Extract the (x, y) coordinate from the center of the cell holding the provided text.  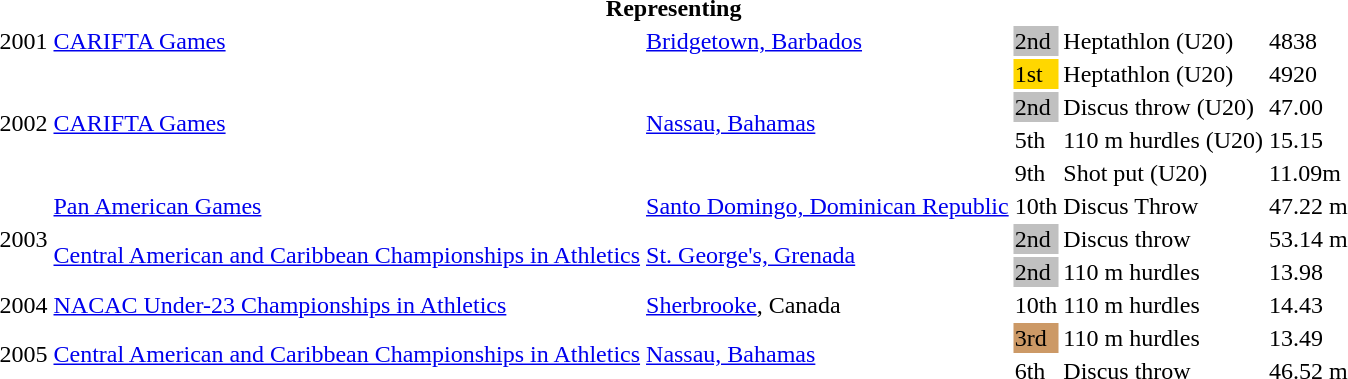
110 m hurdles (U20) (1164, 140)
Sherbrooke, Canada (828, 305)
St. George's, Grenada (828, 256)
9th (1036, 173)
Santo Domingo, Dominican Republic (828, 206)
Bridgetown, Barbados (828, 41)
Discus throw (U20) (1164, 107)
1st (1036, 74)
Nassau, Bahamas (828, 124)
Discus Throw (1164, 206)
Shot put (U20) (1164, 173)
3rd (1036, 338)
Pan American Games (347, 206)
5th (1036, 140)
NACAC Under-23 Championships in Athletics (347, 305)
Discus throw (1164, 239)
Central American and Caribbean Championships in Athletics (347, 256)
